For the text-containing cell, return its midpoint in (x, y) coordinate format. 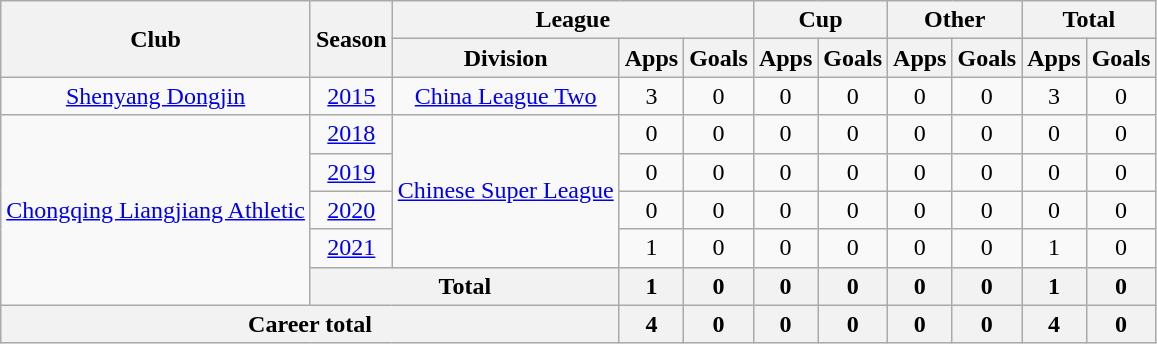
Season (351, 39)
Division (506, 58)
League (572, 20)
China League Two (506, 96)
Chinese Super League (506, 191)
Shenyang Dongjin (156, 96)
Chongqing Liangjiang Athletic (156, 210)
2015 (351, 96)
2021 (351, 248)
2019 (351, 172)
2020 (351, 210)
Career total (310, 324)
Other (955, 20)
2018 (351, 134)
Cup (820, 20)
Club (156, 39)
